For the text-containing cell, return its midpoint in [X, Y] coordinate format. 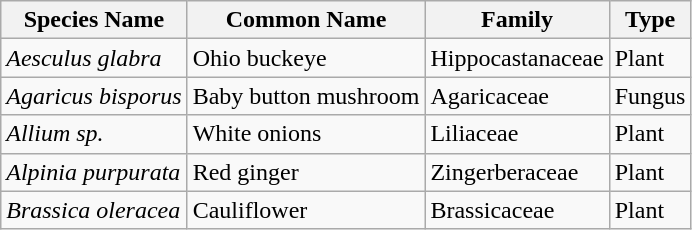
Aesculus glabra [94, 58]
Ohio buckeye [306, 58]
Alpinia purpurata [94, 172]
Common Name [306, 20]
Liliaceae [517, 134]
White onions [306, 134]
Zingerberaceae [517, 172]
Agaricaceae [517, 96]
Cauliflower [306, 210]
Allium sp. [94, 134]
Brassica oleracea [94, 210]
Brassicaceae [517, 210]
Agaricus bisporus [94, 96]
Red ginger [306, 172]
Fungus [650, 96]
Type [650, 20]
Baby button mushroom [306, 96]
Family [517, 20]
Hippocastanaceae [517, 58]
Species Name [94, 20]
